Extract the (x, y) coordinate from the center of the cell holding the provided text.  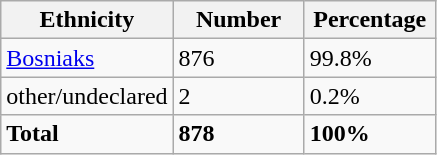
Number (238, 20)
2 (238, 96)
0.2% (370, 96)
Bosniaks (87, 58)
Percentage (370, 20)
Ethnicity (87, 20)
99.8% (370, 58)
878 (238, 134)
876 (238, 58)
other/undeclared (87, 96)
Total (87, 134)
100% (370, 134)
